Search for the cell housing the specified text and yield its [X, Y] center coordinate. 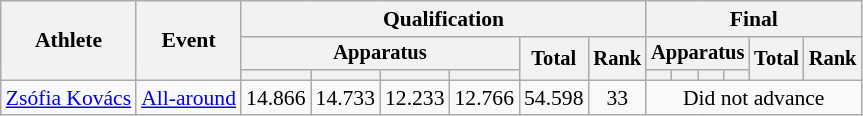
54.598 [554, 98]
Athlete [68, 40]
Final [754, 19]
12.233 [414, 98]
Event [188, 40]
33 [617, 98]
Zsófia Kovács [68, 98]
All-around [188, 98]
14.866 [276, 98]
Did not advance [754, 98]
14.733 [346, 98]
Qualification [444, 19]
12.766 [484, 98]
